Detect which cell encompasses the target text, then output its [X, Y] center coordinate. 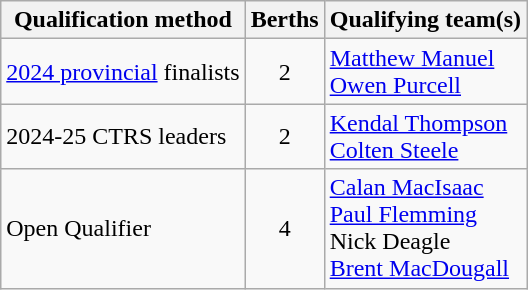
Calan MacIsaac Paul Flemming Nick Deagle Brent MacDougall [425, 228]
Matthew Manuel Owen Purcell [425, 72]
Qualifying team(s) [425, 20]
Open Qualifier [123, 228]
2024 provincial finalists [123, 72]
2024-25 CTRS leaders [123, 136]
Kendal Thompson Colten Steele [425, 136]
Qualification method [123, 20]
4 [284, 228]
Berths [284, 20]
